Locate the cell with the specified text and output its [X, Y] center coordinate. 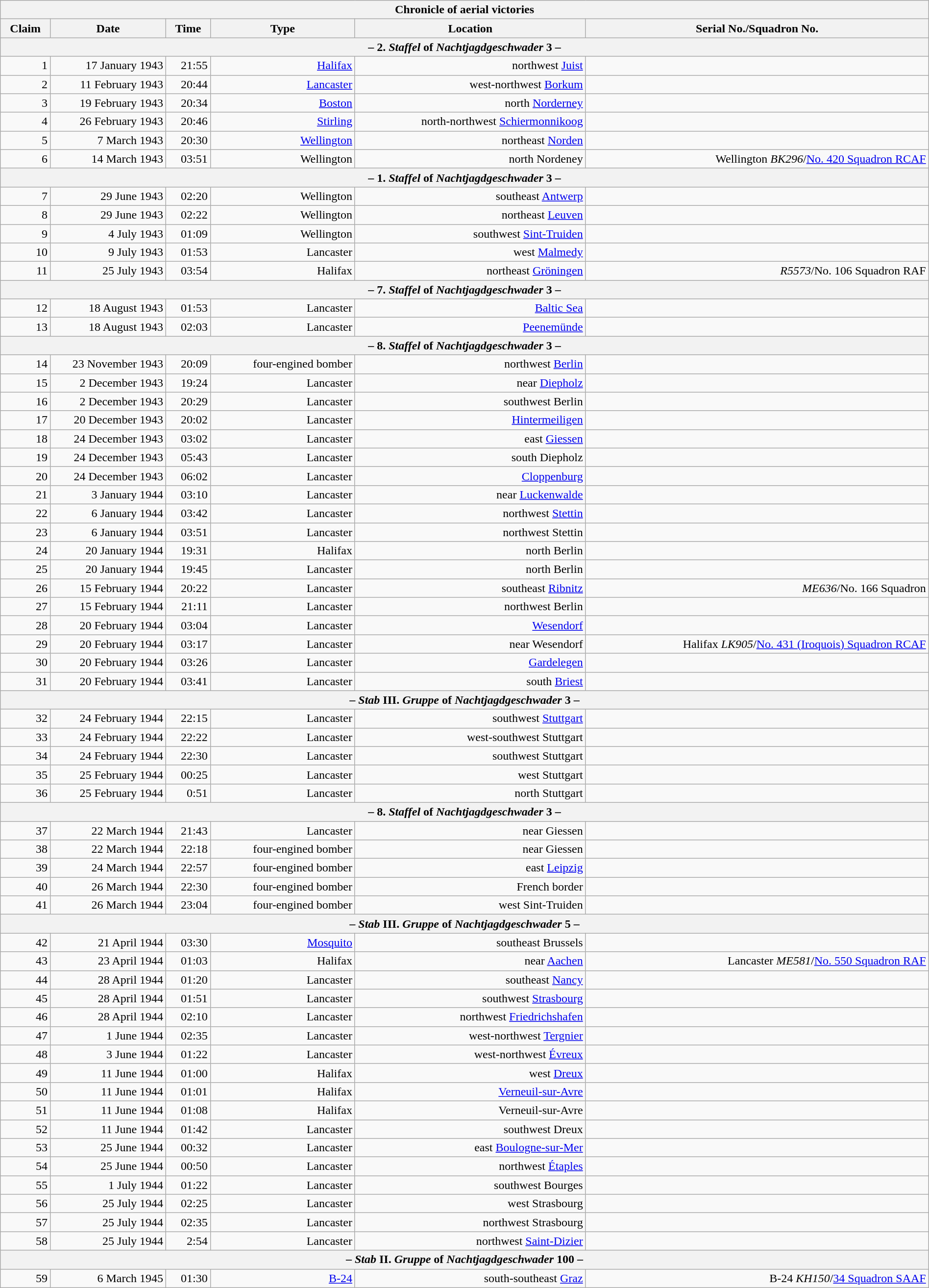
17 January 1943 [108, 66]
35 [25, 774]
03:04 [188, 625]
21:11 [188, 607]
01:42 [188, 1129]
23 [25, 532]
49 [25, 1073]
50 [25, 1091]
Claim [25, 28]
25 [25, 570]
31 [25, 681]
48 [25, 1054]
11 [25, 271]
03:42 [188, 513]
Chronicle of aerial victories [464, 10]
southeast Nancy [470, 980]
03:17 [188, 644]
22:15 [188, 718]
Wellington BK296/No. 420 Squadron RCAF [757, 159]
34 [25, 756]
1 July 1944 [108, 1185]
25 July 1943 [108, 271]
4 July 1943 [108, 234]
2 [25, 84]
22:22 [188, 737]
00:50 [188, 1166]
– Stab II. Gruppe of Nachtjagdgeschwader 100 – [464, 1260]
20:34 [188, 103]
1 June 1944 [108, 1036]
10 [25, 252]
17 [25, 420]
– Stab III. Gruppe of Nachtjagdgeschwader 5 – [464, 924]
1 [25, 66]
B-24 KH150/34 Squadron SAAF [757, 1278]
southwest Bourges [470, 1185]
47 [25, 1036]
20 December 1943 [108, 420]
22:18 [188, 849]
12 [25, 308]
02:22 [188, 215]
northwest Juist [470, 66]
51 [25, 1110]
near Luckenwalde [470, 495]
03:02 [188, 439]
14 [25, 364]
23:04 [188, 905]
19:24 [188, 383]
20:22 [188, 588]
ME636/No. 166 Squadron [757, 588]
southeast Brussels [470, 942]
27 [25, 607]
45 [25, 998]
38 [25, 849]
21:43 [188, 831]
west-northwest Évreux [470, 1054]
16 [25, 401]
02:20 [188, 196]
00:25 [188, 774]
Lancaster ME581/No. 550 Squadron RAF [757, 961]
Cloppenburg [470, 476]
36 [25, 793]
01:51 [188, 998]
– 7. Staffel of Nachtjagdgeschwader 3 – [464, 290]
west Strasbourg [470, 1204]
west-southwest Stuttgart [470, 737]
30 [25, 663]
5 [25, 140]
south Briest [470, 681]
Wesendorf [470, 625]
03:26 [188, 663]
20:30 [188, 140]
9 July 1943 [108, 252]
Type [282, 28]
24 [25, 551]
22 [25, 513]
north Nordeney [470, 159]
15 [25, 383]
56 [25, 1204]
northeast Gröningen [470, 271]
26 [25, 588]
east Boulogne-sur-Mer [470, 1148]
53 [25, 1148]
54 [25, 1166]
west-northwest Tergnier [470, 1036]
northwest Saint-Dizier [470, 1241]
3 [25, 103]
R5573/No. 106 Squadron RAF [757, 271]
Location [470, 28]
southeast Ribnitz [470, 588]
9 [25, 234]
Mosquito [282, 942]
French border [470, 887]
55 [25, 1185]
02:25 [188, 1204]
7 March 1943 [108, 140]
01:01 [188, 1091]
24 March 1944 [108, 868]
– 2. Staffel of Nachtjagdgeschwader 3 – [464, 47]
northwest Étaples [470, 1166]
19 February 1943 [108, 103]
6 [25, 159]
near Wesendorf [470, 644]
01:09 [188, 234]
33 [25, 737]
20:09 [188, 364]
west-northwest Borkum [470, 84]
east Giessen [470, 439]
57 [25, 1222]
28 [25, 625]
44 [25, 980]
southeast Antwerp [470, 196]
east Leipzig [470, 868]
03:41 [188, 681]
– 1. Staffel of Nachtjagdgeschwader 3 – [464, 177]
39 [25, 868]
near Diepholz [470, 383]
northwest Strasbourg [470, 1222]
south-southeast Graz [470, 1278]
Stirling [282, 122]
northeast Norden [470, 140]
4 [25, 122]
southwest Berlin [470, 401]
Halifax LK905/No. 431 (Iroquois) Squadron RCAF [757, 644]
west Stuttgart [470, 774]
20:44 [188, 84]
northwest Friedrichshafen [470, 1017]
southwest Dreux [470, 1129]
north Stuttgart [470, 793]
21 April 1944 [108, 942]
8 [25, 215]
west Sint-Truiden [470, 905]
23 April 1944 [108, 961]
11 February 1943 [108, 84]
42 [25, 942]
01:03 [188, 961]
37 [25, 831]
02:03 [188, 327]
19:31 [188, 551]
northeast Leuven [470, 215]
43 [25, 961]
01:00 [188, 1073]
18 [25, 439]
01:30 [188, 1278]
south Diepholz [470, 457]
Date [108, 28]
6 March 1945 [108, 1278]
01:08 [188, 1110]
southwest Strasbourg [470, 998]
20 [25, 476]
22:57 [188, 868]
Gardelegen [470, 663]
26 February 1943 [108, 122]
01:20 [188, 980]
2:54 [188, 1241]
west Malmedy [470, 252]
Time [188, 28]
46 [25, 1017]
06:02 [188, 476]
0:51 [188, 793]
Baltic Sea [470, 308]
41 [25, 905]
B-24 [282, 1278]
19 [25, 457]
29 [25, 644]
40 [25, 887]
05:43 [188, 457]
north Norderney [470, 103]
03:10 [188, 495]
Boston [282, 103]
20:46 [188, 122]
Hintermeiligen [470, 420]
– Stab III. Gruppe of Nachtjagdgeschwader 3 – [464, 700]
3 June 1944 [108, 1054]
near Aachen [470, 961]
west Dreux [470, 1073]
03:54 [188, 271]
00:32 [188, 1148]
3 January 1944 [108, 495]
03:30 [188, 942]
58 [25, 1241]
14 March 1943 [108, 159]
20:29 [188, 401]
Serial No./Squadron No. [757, 28]
7 [25, 196]
32 [25, 718]
southwest Sint-Truiden [470, 234]
20:02 [188, 420]
19:45 [188, 570]
21:55 [188, 66]
north-northwest Schiermonnikoog [470, 122]
23 November 1943 [108, 364]
52 [25, 1129]
Peenemünde [470, 327]
13 [25, 327]
59 [25, 1278]
21 [25, 495]
02:10 [188, 1017]
